Scan for the cell matching the given text and deliver its [X, Y] coordinate at center. 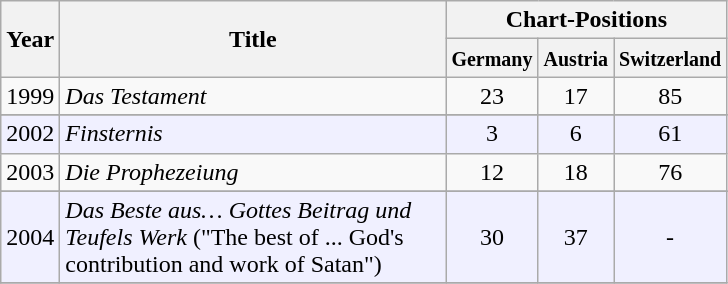
Title [253, 39]
Chart-Positions [586, 20]
12 [492, 172]
- [670, 237]
2004 [30, 237]
61 [670, 134]
2002 [30, 134]
30 [492, 237]
Finsternis [253, 134]
Austria [576, 58]
Das Testament [253, 96]
Die Prophezeiung [253, 172]
Das Beste aus… Gottes Beitrag und Teufels Werk ("The best of ... God's contribution and work of Satan") [253, 237]
1999 [30, 96]
85 [670, 96]
6 [576, 134]
76 [670, 172]
Germany [492, 58]
Switzerland [670, 58]
3 [492, 134]
Year [30, 39]
37 [576, 237]
18 [576, 172]
2003 [30, 172]
17 [576, 96]
23 [492, 96]
